Scan for the cell matching the given text and deliver its (x, y) coordinate at center. 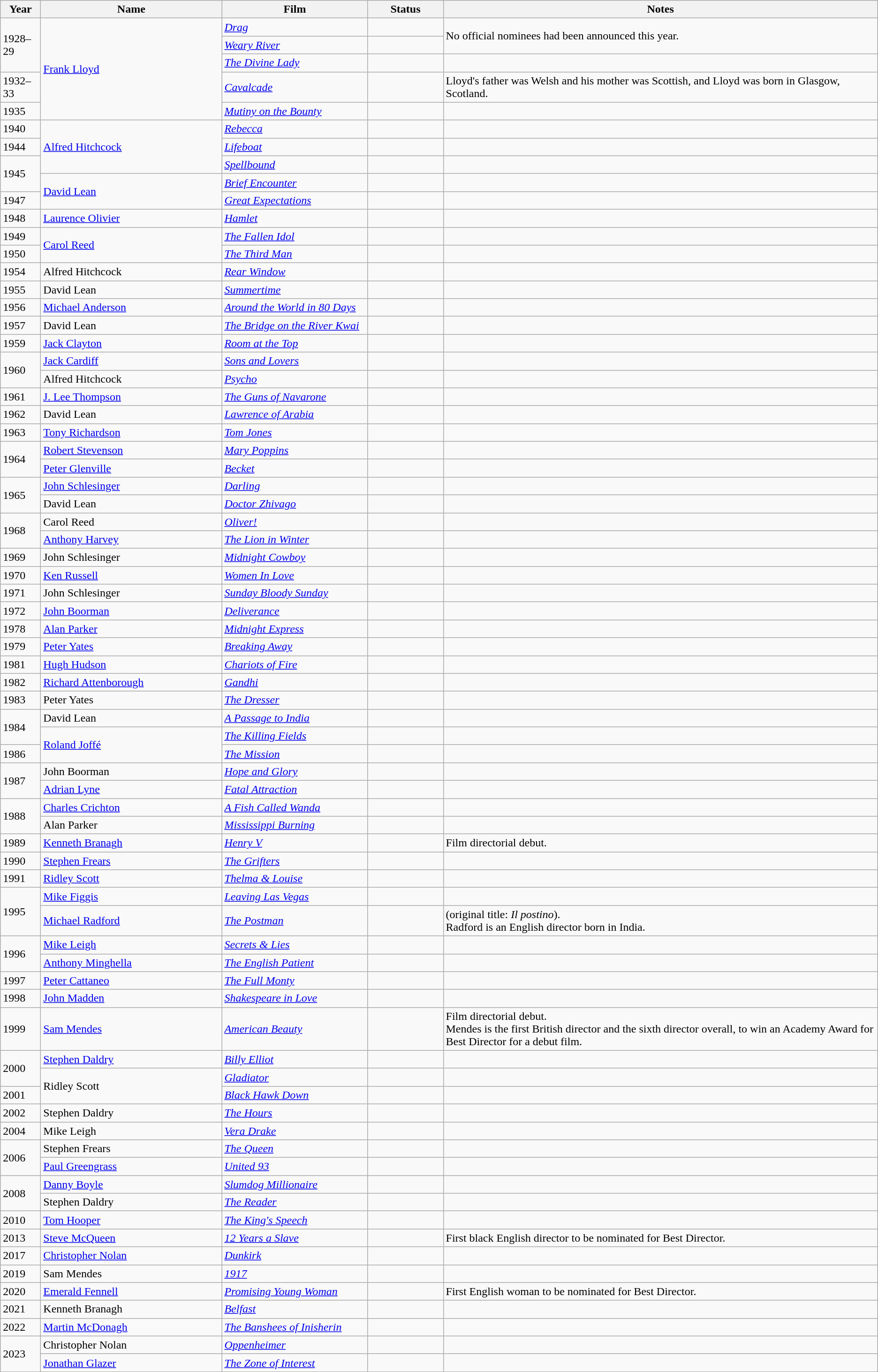
1965 (21, 495)
The Killing Fields (295, 736)
1960 (21, 370)
Anthony Minghella (131, 963)
Robert Stevenson (131, 450)
1972 (21, 611)
John Madden (131, 998)
Chariots of Fire (295, 664)
Dunkirk (295, 1256)
1961 (21, 397)
1990 (21, 861)
Henry V (295, 843)
Peter Glenville (131, 468)
The Fallen Idol (295, 236)
Martin McDonagh (131, 1327)
Rear Window (295, 272)
Summertime (295, 290)
Cavalcade (295, 87)
1991 (21, 879)
1982 (21, 682)
Drag (295, 27)
1998 (21, 998)
1959 (21, 343)
2013 (21, 1238)
Vera Drake (295, 1131)
Tom Hooper (131, 1220)
Michael Anderson (131, 308)
First black English director to be nominated for Best Director. (660, 1238)
The English Patient (295, 963)
1962 (21, 415)
The Dresser (295, 700)
Sunday Bloody Sunday (295, 593)
Secrets & Lies (295, 945)
1984 (21, 727)
Emerald Fennell (131, 1291)
1956 (21, 308)
2004 (21, 1131)
The Divine Lady (295, 63)
1948 (21, 218)
1997 (21, 980)
Mississippi Burning (295, 825)
1988 (21, 816)
Steve McQueen (131, 1238)
Billy Elliot (295, 1059)
1940 (21, 129)
2019 (21, 1274)
Spellbound (295, 165)
Anthony Harvey (131, 540)
1932–33 (21, 87)
Year (21, 9)
The Banshees of Inisherin (295, 1327)
Leaving Las Vegas (295, 897)
The Hours (295, 1113)
1996 (21, 954)
1999 (21, 1029)
Shakespeare in Love (295, 998)
Around the World in 80 Days (295, 308)
Darling (295, 486)
Lawrence of Arabia (295, 415)
2001 (21, 1095)
Promising Young Woman (295, 1291)
Hamlet (295, 218)
Gladiator (295, 1077)
Hugh Hudson (131, 664)
Brief Encounter (295, 182)
Danny Boyle (131, 1184)
Michael Radford (131, 921)
(original title: Il postino).Radford is an English director born in India. (660, 921)
Becket (295, 468)
2022 (21, 1327)
1957 (21, 325)
The Mission (295, 754)
1935 (21, 111)
2000 (21, 1068)
A Passage to India (295, 718)
2010 (21, 1220)
12 Years a Slave (295, 1238)
Jonathan Glazer (131, 1363)
Weary River (295, 45)
2008 (21, 1193)
Mike Figgis (131, 897)
First English woman to be nominated for Best Director. (660, 1291)
Laurence Olivier (131, 218)
Deliverance (295, 611)
1989 (21, 843)
Charles Crichton (131, 807)
Gandhi (295, 682)
1949 (21, 236)
2017 (21, 1256)
The Third Man (295, 254)
1944 (21, 147)
Room at the Top (295, 343)
1983 (21, 700)
Hope and Glory (295, 771)
1968 (21, 531)
Tony Richardson (131, 432)
The Grifters (295, 861)
The Queen (295, 1149)
1981 (21, 664)
Breaking Away (295, 647)
Film (295, 9)
Midnight Express (295, 629)
1978 (21, 629)
A Fish Called Wanda (295, 807)
1963 (21, 432)
Paul Greengrass (131, 1167)
Lifeboat (295, 147)
1955 (21, 290)
Oliver! (295, 522)
The Bridge on the River Kwai (295, 325)
1987 (21, 780)
Black Hawk Down (295, 1095)
Midnight Cowboy (295, 558)
Jack Cardiff (131, 361)
Rebecca (295, 129)
1970 (21, 575)
2020 (21, 1291)
1969 (21, 558)
Great Expectations (295, 200)
Mary Poppins (295, 450)
2006 (21, 1158)
Belfast (295, 1309)
The Full Monty (295, 980)
Richard Attenborough (131, 682)
Roland Joffé (131, 745)
2021 (21, 1309)
The Postman (295, 921)
Women In Love (295, 575)
United 93 (295, 1167)
2002 (21, 1113)
Lloyd's father was Welsh and his mother was Scottish, and Lloyd was born in Glasgow, Scotland. (660, 87)
1971 (21, 593)
The Zone of Interest (295, 1363)
1979 (21, 647)
Ken Russell (131, 575)
1986 (21, 754)
Film directorial debut. (660, 843)
Sons and Lovers (295, 361)
Frank Lloyd (131, 69)
Jack Clayton (131, 343)
Tom Jones (295, 432)
Status (405, 9)
The Reader (295, 1202)
Fatal Attraction (295, 789)
1964 (21, 459)
2023 (21, 1354)
The Lion in Winter (295, 540)
Doctor Zhivago (295, 504)
1928–29 (21, 45)
The Guns of Navarone (295, 397)
Thelma & Louise (295, 879)
1945 (21, 173)
1947 (21, 200)
1954 (21, 272)
Slumdog Millionaire (295, 1184)
The King's Speech (295, 1220)
Mutiny on the Bounty (295, 111)
Notes (660, 9)
No official nominees had been announced this year. (660, 36)
Peter Cattaneo (131, 980)
Oppenheimer (295, 1345)
Name (131, 9)
Psycho (295, 379)
1917 (295, 1274)
J. Lee Thompson (131, 397)
1950 (21, 254)
1995 (21, 912)
Adrian Lyne (131, 789)
American Beauty (295, 1029)
